For the text-containing cell, return its midpoint in (x, y) coordinate format. 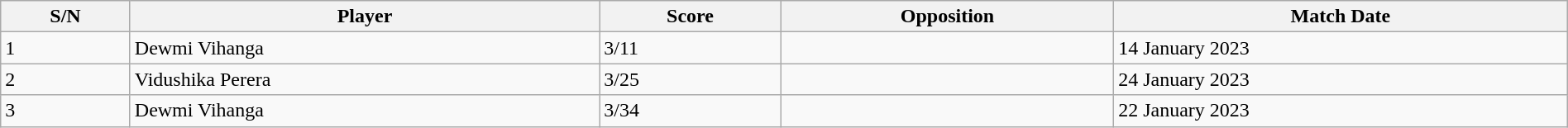
14 January 2023 (1341, 48)
24 January 2023 (1341, 79)
3/25 (691, 79)
3 (66, 111)
Score (691, 17)
Match Date (1341, 17)
1 (66, 48)
Vidushika Perera (364, 79)
2 (66, 79)
Player (364, 17)
3/34 (691, 111)
S/N (66, 17)
3/11 (691, 48)
22 January 2023 (1341, 111)
Opposition (947, 17)
